Find where the given text appears and provide that cell's center as (X, Y) coordinate. 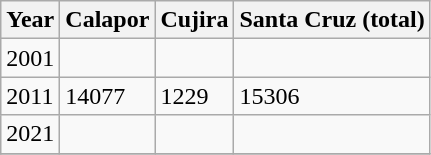
Cujira (194, 20)
2011 (30, 96)
2021 (30, 134)
15306 (332, 96)
Calapor (108, 20)
2001 (30, 58)
14077 (108, 96)
1229 (194, 96)
Year (30, 20)
Santa Cruz (total) (332, 20)
